Capture the cell that displays the provided text and extract its (x, y) central coordinate. 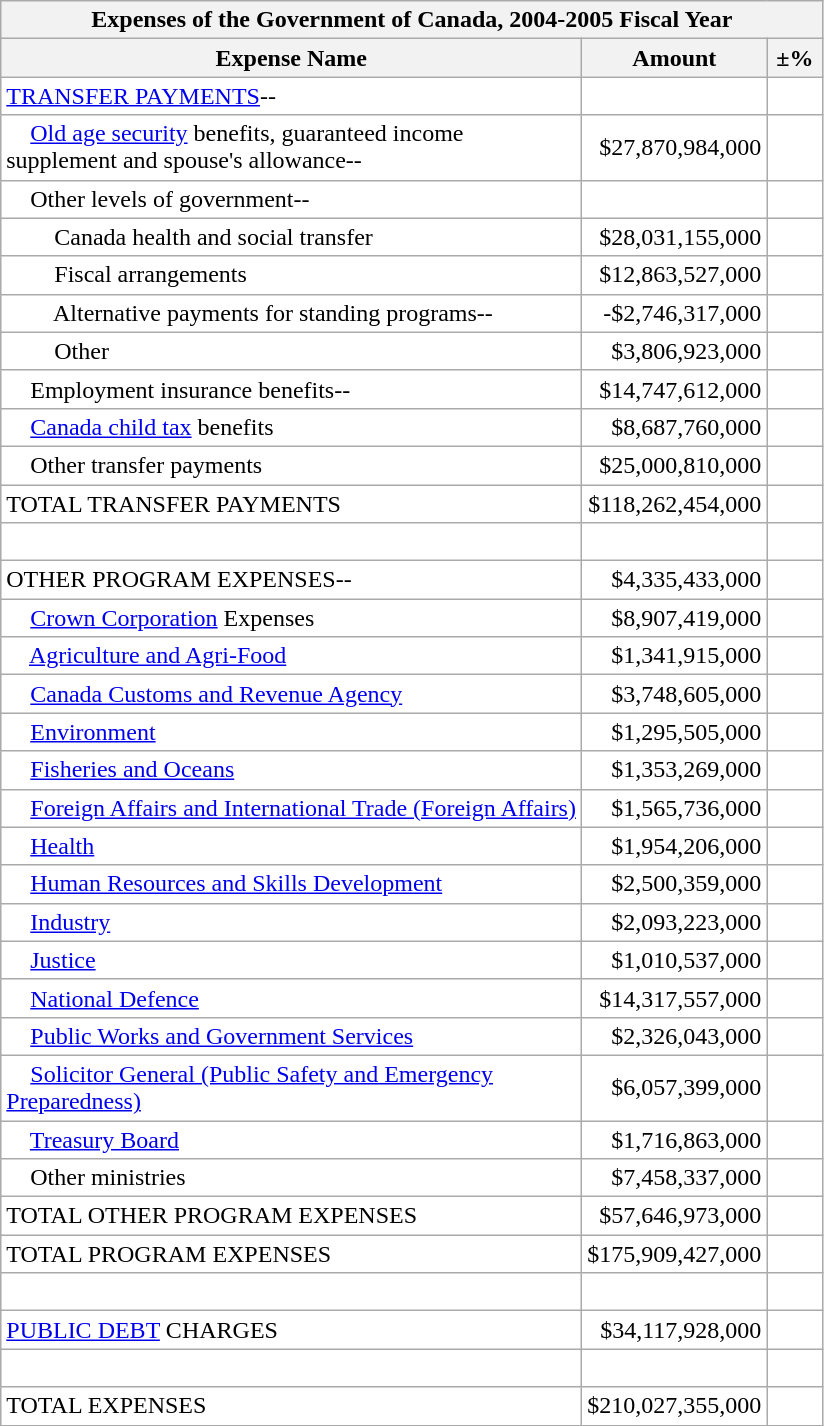
Public Works and Government Services (292, 1036)
Health (292, 846)
$2,500,359,000 (674, 884)
TOTAL PROGRAM EXPENSES (292, 1254)
$1,353,269,000 (674, 770)
National Defence (292, 998)
Environment (292, 732)
TOTAL OTHER PROGRAM EXPENSES (292, 1216)
$14,317,557,000 (674, 998)
$2,326,043,000 (674, 1036)
$2,093,223,000 (674, 922)
Solicitor General (Public Safety and Emergency Preparedness) (292, 1088)
TRANSFER PAYMENTS-- (292, 96)
Other (292, 351)
$25,000,810,000 (674, 465)
$7,458,337,000 (674, 1178)
Old age security benefits, guaranteed income supplement and spouse's allowance-- (292, 148)
Amount (674, 58)
$1,716,863,000 (674, 1139)
$1,295,505,000 (674, 732)
Foreign Affairs and International Trade (Foreign Affairs) (292, 808)
$1,954,206,000 (674, 846)
Other levels of government-- (292, 199)
Treasury Board (292, 1139)
Expense Name (292, 58)
Canada health and social transfer (292, 237)
Expenses of the Government of Canada, 2004-2005 Fiscal Year (412, 20)
Agriculture and Agri-Food (292, 656)
-$2,746,317,000 (674, 313)
$1,010,537,000 (674, 960)
OTHER PROGRAM EXPENSES-- (292, 580)
Fiscal arrangements (292, 275)
$14,747,612,000 (674, 389)
$6,057,399,000 (674, 1088)
Canada child tax benefits (292, 427)
Canada Customs and Revenue Agency (292, 694)
$175,909,427,000 (674, 1254)
$1,341,915,000 (674, 656)
$4,335,433,000 (674, 580)
Industry (292, 922)
$8,907,419,000 (674, 618)
$118,262,454,000 (674, 503)
Alternative payments for standing programs-- (292, 313)
$3,806,923,000 (674, 351)
TOTAL TRANSFER PAYMENTS (292, 503)
$57,646,973,000 (674, 1216)
$34,117,928,000 (674, 1330)
$12,863,527,000 (674, 275)
TOTAL EXPENSES (292, 1406)
Other transfer payments (292, 465)
Crown Corporation Expenses (292, 618)
$28,031,155,000 (674, 237)
$210,027,355,000 (674, 1406)
$27,870,984,000 (674, 148)
Other ministries (292, 1178)
Fisheries and Oceans (292, 770)
$1,565,736,000 (674, 808)
$8,687,760,000 (674, 427)
Human Resources and Skills Development (292, 884)
PUBLIC DEBT CHARGES (292, 1330)
Justice (292, 960)
$3,748,605,000 (674, 694)
±% (795, 58)
Employment insurance benefits-- (292, 389)
